Extract the [x, y] coordinate from the center of the cell holding the provided text.  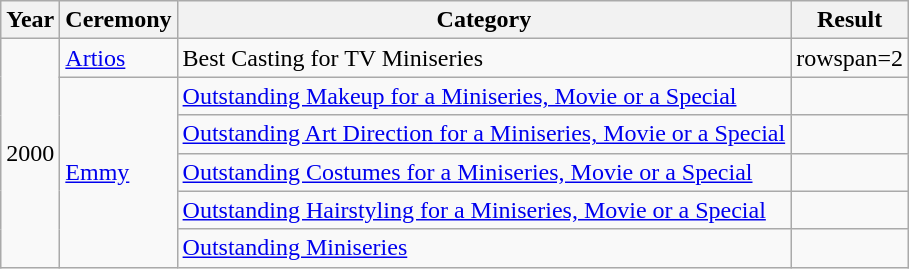
Best Casting for TV Miniseries [484, 58]
Outstanding Art Direction for a Miniseries, Movie or a Special [484, 134]
Artios [118, 58]
Outstanding Hairstyling for a Miniseries, Movie or a Special [484, 210]
Outstanding Makeup for a Miniseries, Movie or a Special [484, 96]
Outstanding Costumes for a Miniseries, Movie or a Special [484, 172]
Emmy [118, 172]
Year [30, 20]
Ceremony [118, 20]
Result [850, 20]
2000 [30, 153]
Outstanding Miniseries [484, 248]
Category [484, 20]
rowspan=2 [850, 58]
